From the cell containing the given text, extract its center point as (X, Y) coordinate. 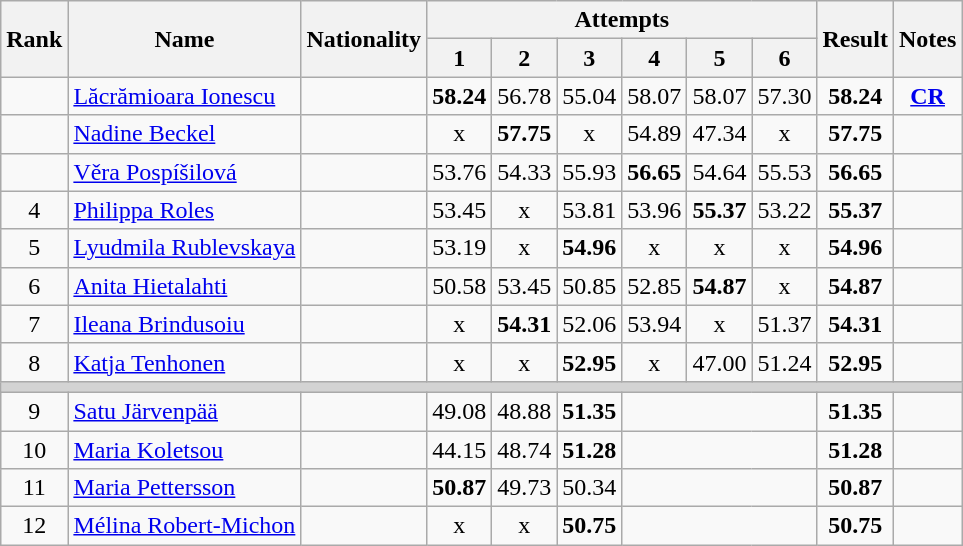
56.78 (524, 96)
52.85 (654, 286)
54.33 (524, 172)
1 (460, 58)
Lăcrămioara Ionescu (184, 96)
Nationality (364, 39)
Notes (927, 39)
50.58 (460, 286)
53.76 (460, 172)
Rank (34, 39)
51.24 (784, 362)
52.06 (590, 324)
Lyudmila Rublevskaya (184, 248)
Anita Hietalahti (184, 286)
48.74 (524, 449)
Result (855, 39)
47.00 (720, 362)
Maria Pettersson (184, 488)
55.04 (590, 96)
49.08 (460, 411)
9 (34, 411)
50.85 (590, 286)
Satu Järvenpää (184, 411)
10 (34, 449)
54.89 (654, 134)
CR (927, 96)
49.73 (524, 488)
55.53 (784, 172)
11 (34, 488)
55.93 (590, 172)
2 (524, 58)
Name (184, 39)
53.94 (654, 324)
53.96 (654, 210)
Maria Koletsou (184, 449)
53.19 (460, 248)
Katja Tenhonen (184, 362)
47.34 (720, 134)
53.81 (590, 210)
Philippa Roles (184, 210)
54.64 (720, 172)
12 (34, 526)
3 (590, 58)
53.22 (784, 210)
Attempts (622, 20)
44.15 (460, 449)
Mélina Robert-Michon (184, 526)
8 (34, 362)
51.37 (784, 324)
Ileana Brindusoiu (184, 324)
48.88 (524, 411)
Nadine Beckel (184, 134)
7 (34, 324)
50.34 (590, 488)
Věra Pospíšilová (184, 172)
57.30 (784, 96)
